Scan for the cell matching the given text and deliver its [x, y] coordinate at center. 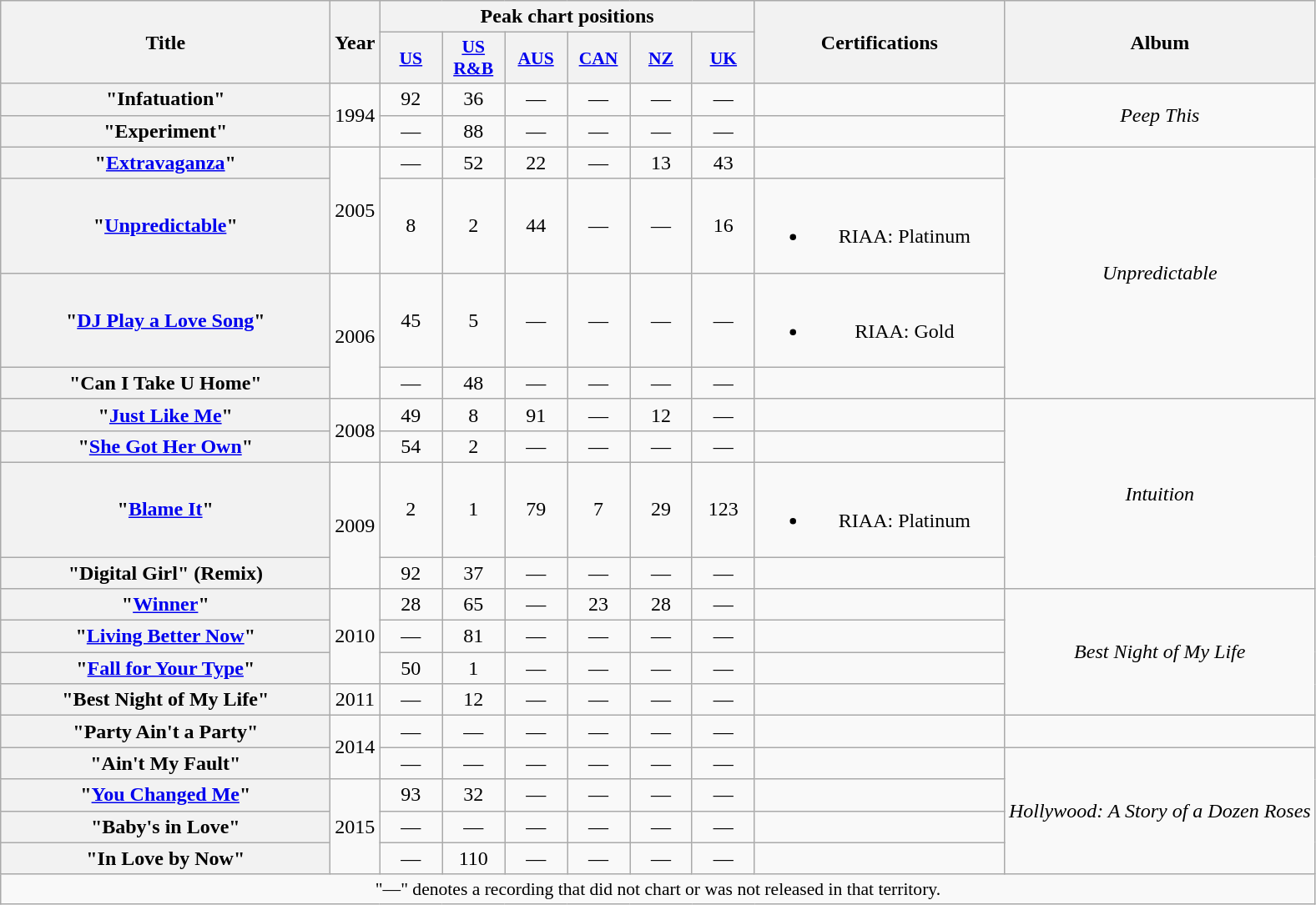
"—" denotes a recording that did not chart or was not released in that territory. [658, 889]
Peep This [1160, 115]
"Blame It" [165, 509]
32 [474, 795]
23 [599, 605]
CAN [599, 58]
USR&B [474, 58]
"Baby's in Love" [165, 827]
Year [355, 42]
81 [474, 636]
37 [474, 573]
Title [165, 42]
"Living Better Now" [165, 636]
7 [599, 509]
2006 [355, 335]
16 [723, 225]
"In Love by Now" [165, 858]
44 [536, 225]
"Can I Take U Home" [165, 383]
2005 [355, 210]
49 [411, 415]
"Unpredictable" [165, 225]
88 [474, 131]
US [411, 58]
"Best Night of My Life" [165, 700]
NZ [661, 58]
"Infatuation" [165, 99]
"Just Like Me" [165, 415]
"DJ Play a Love Song" [165, 320]
110 [474, 858]
2010 [355, 636]
54 [411, 446]
52 [474, 163]
79 [536, 509]
Unpredictable [1160, 273]
"Fall for Your Type" [165, 668]
"Extravaganza" [165, 163]
48 [474, 383]
"She Got Her Own" [165, 446]
"Ain't My Fault" [165, 763]
123 [723, 509]
"You Changed Me" [165, 795]
2009 [355, 525]
36 [474, 99]
UK [723, 58]
Hollywood: A Story of a Dozen Roses [1160, 811]
"Experiment" [165, 131]
2015 [355, 827]
2008 [355, 430]
"Party Ain't a Party" [165, 732]
Album [1160, 42]
29 [661, 509]
91 [536, 415]
AUS [536, 58]
2011 [355, 700]
1994 [355, 115]
45 [411, 320]
93 [411, 795]
RIAA: Gold [880, 320]
Peak chart positions [567, 17]
13 [661, 163]
"Digital Girl" (Remix) [165, 573]
Intuition [1160, 494]
5 [474, 320]
"Winner" [165, 605]
2014 [355, 747]
Best Night of My Life [1160, 652]
Certifications [880, 42]
43 [723, 163]
22 [536, 163]
65 [474, 605]
50 [411, 668]
